Output the (x, y) coordinate of the center of the cell containing the given text.  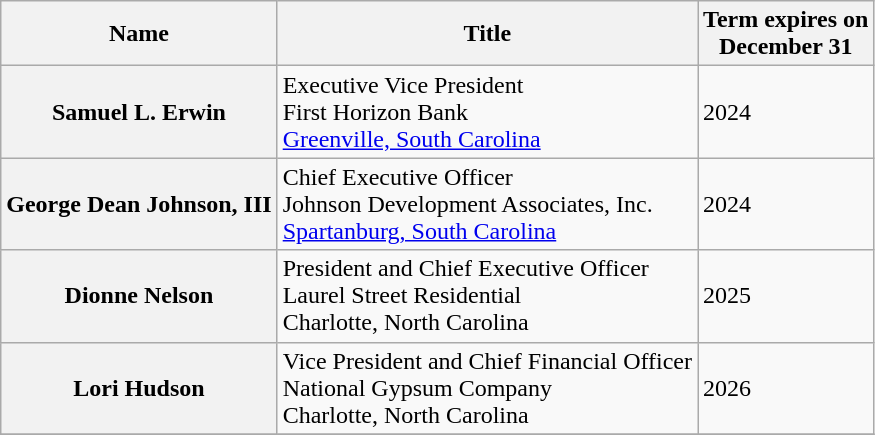
Samuel L. Erwin (139, 112)
George Dean Johnson, III (139, 204)
Vice President and Chief Financial OfficerNational Gypsum CompanyCharlotte, North Carolina (487, 388)
2026 (786, 388)
2025 (786, 296)
Dionne Nelson (139, 296)
Executive Vice PresidentFirst Horizon BankGreenville, South Carolina (487, 112)
Chief Executive OfficerJohnson Development Associates, Inc.Spartanburg, South Carolina (487, 204)
Name (139, 34)
Lori Hudson (139, 388)
Title (487, 34)
Term expires onDecember 31 (786, 34)
President and Chief Executive OfficerLaurel Street ResidentialCharlotte, North Carolina (487, 296)
